Extract the [X, Y] coordinate from the center of the cell holding the provided text.  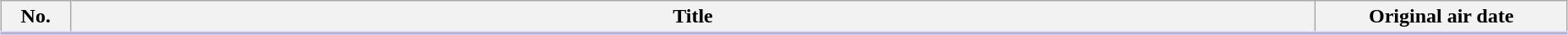
No. [35, 17]
Title [693, 17]
Original air date [1441, 17]
